Pinpoint the cell where the given text exists, returning its [X, Y] midpoint coordinate. 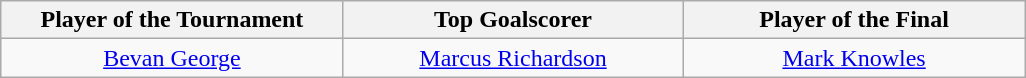
Bevan George [172, 58]
Marcus Richardson [512, 58]
Player of the Final [854, 20]
Top Goalscorer [512, 20]
Player of the Tournament [172, 20]
Mark Knowles [854, 58]
